Locate the cell with the specified text and output its (X, Y) center coordinate. 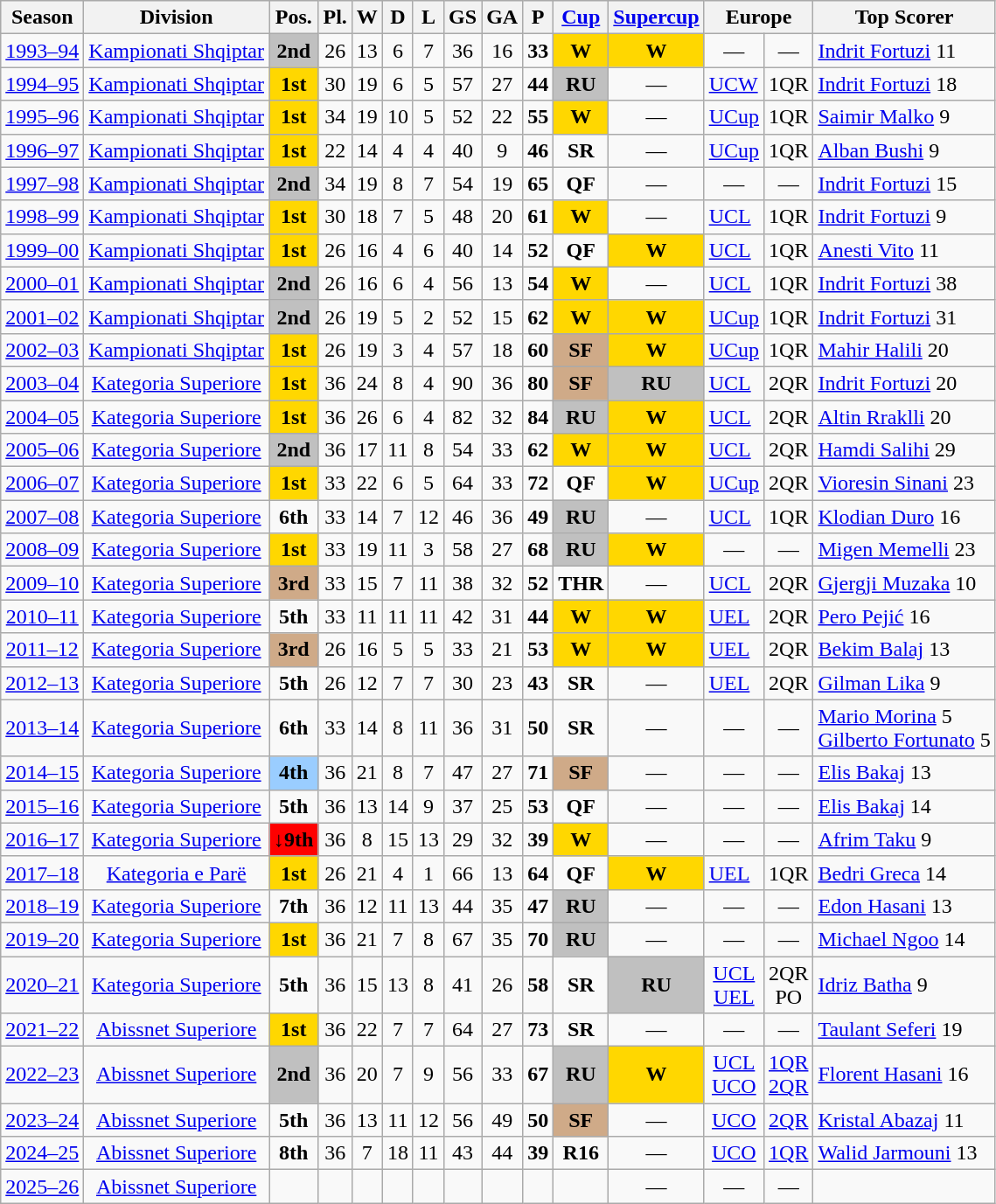
↓9th (294, 839)
2005–06 (42, 450)
70 (539, 939)
61 (539, 217)
Cup (581, 17)
GA (502, 17)
55 (539, 117)
48 (463, 217)
2015–16 (42, 806)
2021–22 (42, 1030)
Pl. (335, 17)
Mahir Halili 20 (904, 350)
Altin Rraklli 20 (904, 417)
2003–04 (42, 383)
68 (539, 550)
Season (42, 17)
65 (539, 184)
Klodian Duro 16 (904, 517)
25 (502, 806)
Walid Jarmouni 13 (904, 1153)
2001–02 (42, 317)
1 (428, 873)
2017–18 (42, 873)
1997–98 (42, 184)
THR (581, 583)
Elis Bakaj 14 (904, 806)
1996–97 (42, 150)
2024–25 (42, 1153)
1998–99 (42, 217)
Taulant Seferi 19 (904, 1030)
2009–10 (42, 583)
2014–15 (42, 773)
41 (463, 985)
Indrit Fortuzi 11 (904, 51)
Bedri Greca 14 (904, 873)
2010–11 (42, 616)
R16 (581, 1153)
2019–20 (42, 939)
80 (539, 383)
GS (463, 17)
UCLUEL (734, 985)
60 (539, 350)
7th (294, 906)
Pero Pejić 16 (904, 616)
2011–12 (42, 650)
2002–03 (42, 350)
Division (177, 17)
UCLUCO (734, 1075)
Elis Bakaj 13 (904, 773)
2012–13 (42, 683)
Europe (759, 17)
Supercup (656, 17)
Indrit Fortuzi 20 (904, 383)
38 (463, 583)
Michael Ngoo 14 (904, 939)
Vioresin Sinani 23 (904, 484)
Afrim Taku 9 (904, 839)
37 (463, 806)
Gjergji Muzaka 10 (904, 583)
8th (294, 1153)
2006–07 (42, 484)
Gilman Lika 9 (904, 683)
Indrit Fortuzi 18 (904, 84)
90 (463, 383)
1995–96 (42, 117)
Florent Hasani 16 (904, 1075)
Migen Memelli 23 (904, 550)
42 (463, 616)
L (428, 17)
2004–05 (42, 417)
Indrit Fortuzi 38 (904, 283)
1993–94 (42, 51)
Top Scorer (904, 17)
Alban Bushi 9 (904, 150)
29 (463, 839)
Indrit Fortuzi 15 (904, 184)
71 (539, 773)
82 (463, 417)
D (397, 17)
Indrit Fortuzi 9 (904, 217)
2018–19 (42, 906)
2007–08 (42, 517)
2QR PO (789, 985)
P (539, 17)
Kategoria e Parë (177, 873)
2013–14 (42, 727)
10 (397, 117)
Bekim Balaj 13 (904, 650)
23 (502, 683)
1994–95 (42, 84)
1QR2QR (789, 1075)
2025–26 (42, 1187)
2022–23 (42, 1075)
84 (539, 417)
1999–00 (42, 250)
2016–17 (42, 839)
2023–24 (42, 1120)
2000–01 (42, 283)
Hamdi Salihi 29 (904, 450)
4th (294, 773)
24 (367, 383)
Mario Morina 5 Gilberto Fortunato 5 (904, 727)
17 (367, 450)
Pos. (294, 17)
73 (539, 1030)
Saimir Malko 9 (904, 117)
2020–21 (42, 985)
72 (539, 484)
UCW (734, 84)
2 (428, 317)
Kristal Abazaj 11 (904, 1120)
Idriz Batha 9 (904, 985)
2008–09 (42, 550)
Indrit Fortuzi 31 (904, 317)
Edon Hasani 13 (904, 906)
66 (463, 873)
Anesti Vito 11 (904, 250)
